Return (X, Y) of the center of cell containing provided text 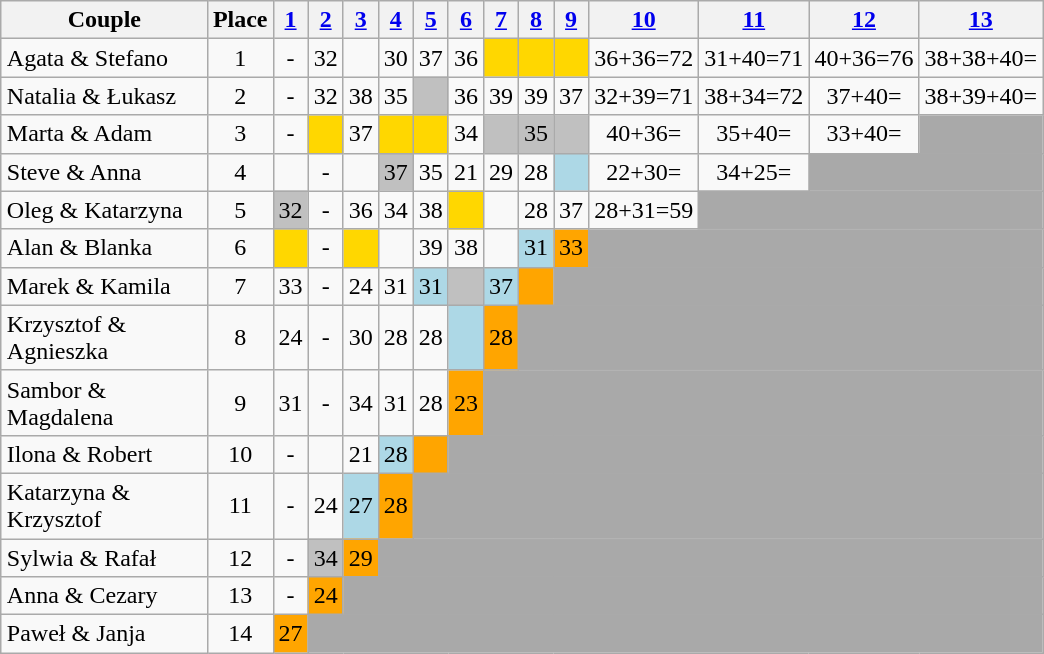
32+39=71 (644, 96)
Katarzyna & Krzysztof (104, 506)
Steve & Anna (104, 172)
38+34=72 (754, 96)
Agata & Stefano (104, 58)
Sambor & Magdalena (104, 402)
37+40= (864, 96)
38+38+40= (981, 58)
35+40= (754, 134)
34+25= (754, 172)
Oleg & Katarzyna (104, 210)
Couple (104, 20)
Krzysztof & Agnieszka (104, 338)
Ilona & Robert (104, 454)
Marta & Adam (104, 134)
Paweł & Janja (104, 634)
Alan & Blanka (104, 248)
Anna & Cezary (104, 596)
23 (466, 402)
40+36=76 (864, 58)
33+40= (864, 134)
36+36=72 (644, 58)
Natalia & Łukasz (104, 96)
Place (240, 20)
Marek & Kamila (104, 286)
14 (240, 634)
40+36= (644, 134)
22+30= (644, 172)
Sylwia & Rafał (104, 557)
31+40=71 (754, 58)
38+39+40= (981, 96)
28+31=59 (644, 210)
